For the text-containing cell, return its midpoint in (X, Y) coordinate format. 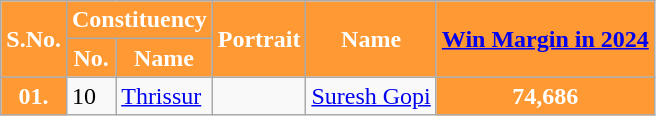
No. (90, 58)
Portrait (259, 39)
74,686 (545, 96)
Suresh Gopi (371, 96)
Constituency (139, 20)
Win Margin in 2024 (545, 39)
10 (90, 96)
Thrissur (164, 96)
01. (34, 96)
S.No. (34, 39)
